Return the (X, Y) coordinate for the center point of the cell that contains the specified text.  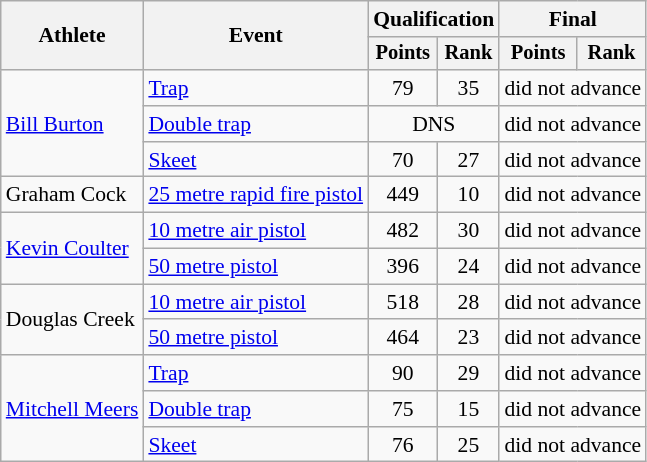
Final (572, 19)
28 (468, 302)
Qualification (434, 19)
29 (468, 373)
396 (402, 267)
10 (468, 195)
Mitchell Meers (72, 408)
24 (468, 267)
Kevin Coulter (72, 248)
464 (402, 338)
23 (468, 338)
Athlete (72, 36)
25 metre rapid fire pistol (256, 195)
DNS (434, 124)
75 (402, 409)
70 (402, 160)
Event (256, 36)
Skeet (256, 160)
30 (468, 231)
518 (402, 302)
Douglas Creek (72, 320)
Bill Burton (72, 124)
Graham Cock (72, 195)
27 (468, 160)
35 (468, 88)
15 (468, 409)
90 (402, 373)
449 (402, 195)
482 (402, 231)
79 (402, 88)
